Scan for the cell matching the given text and deliver its [x, y] coordinate at center. 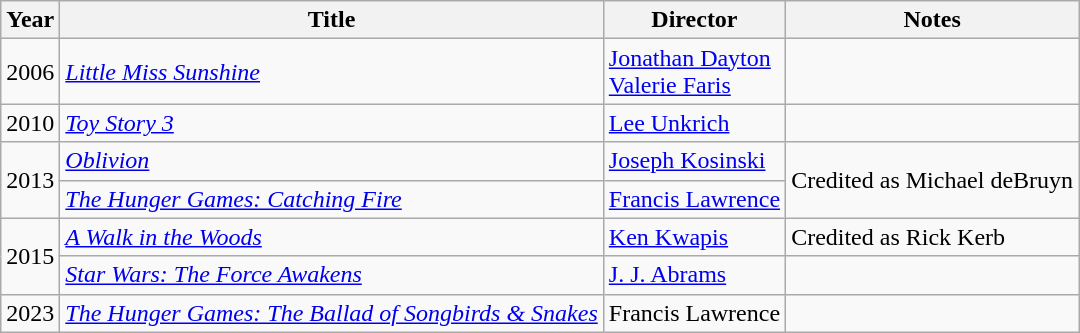
Ken Kwapis [694, 237]
Joseph Kosinski [694, 161]
Notes [932, 20]
The Hunger Games: The Ballad of Songbirds & Snakes [332, 313]
2006 [30, 72]
Title [332, 20]
Star Wars: The Force Awakens [332, 275]
Lee Unkrich [694, 123]
Credited as Michael deBruyn [932, 180]
J. J. Abrams [694, 275]
A Walk in the Woods [332, 237]
Jonathan DaytonValerie Faris [694, 72]
Year [30, 20]
Little Miss Sunshine [332, 72]
The Hunger Games: Catching Fire [332, 199]
2013 [30, 180]
2015 [30, 256]
Credited as Rick Kerb [932, 237]
2023 [30, 313]
Director [694, 20]
Toy Story 3 [332, 123]
2010 [30, 123]
Oblivion [332, 161]
